From the cell containing the given text, extract its center point as [x, y] coordinate. 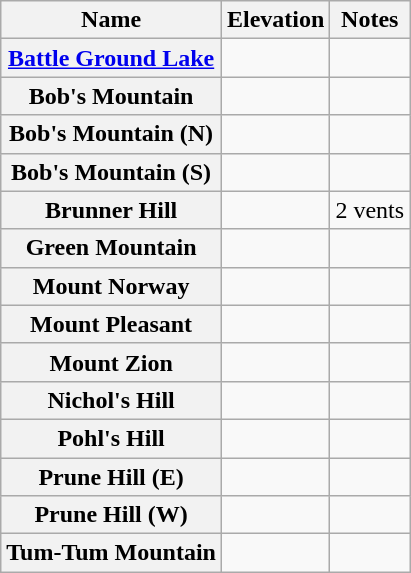
Bob's Mountain (N) [112, 134]
Nichol's Hill [112, 400]
Bob's Mountain (S) [112, 172]
Notes [370, 20]
Mount Zion [112, 362]
Brunner Hill [112, 210]
Pohl's Hill [112, 438]
Elevation [275, 20]
Mount Norway [112, 286]
Green Mountain [112, 248]
Tum-Tum Mountain [112, 553]
Mount Pleasant [112, 324]
Bob's Mountain [112, 96]
Battle Ground Lake [112, 58]
Prune Hill (E) [112, 477]
Name [112, 20]
2 vents [370, 210]
Prune Hill (W) [112, 515]
